For the text-containing cell, return its midpoint in [X, Y] coordinate format. 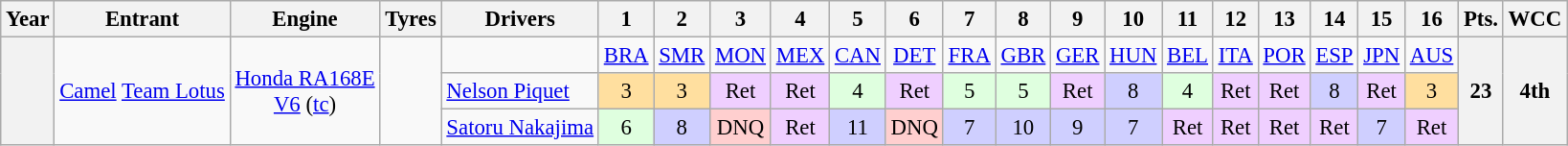
ESP [1334, 56]
14 [1334, 19]
BRA [626, 56]
15 [1382, 19]
POR [1285, 56]
Nelson Piquet [520, 91]
23 [1482, 92]
12 [1235, 19]
DET [914, 56]
Camel Team Lotus [142, 92]
1 [626, 19]
HUN [1133, 56]
GER [1078, 56]
Year [28, 19]
ITA [1235, 56]
Engine [304, 19]
CAN [858, 56]
GBR [1022, 56]
FRA [969, 56]
16 [1431, 19]
MEX [800, 56]
AUS [1431, 56]
Satoru Nakajima [520, 128]
MON [741, 56]
2 [682, 19]
SMR [682, 56]
Honda RA168EV6 (tc) [304, 92]
JPN [1382, 56]
Entrant [142, 19]
Drivers [520, 19]
WCC [1534, 19]
Pts. [1482, 19]
BEL [1188, 56]
Tyres [411, 19]
4th [1534, 92]
13 [1285, 19]
